Find where the given text appears and provide that cell's center as [x, y] coordinate. 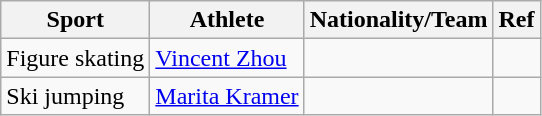
Ref [516, 20]
Vincent Zhou [227, 58]
Sport [76, 20]
Nationality/Team [398, 20]
Figure skating [76, 58]
Athlete [227, 20]
Marita Kramer [227, 96]
Ski jumping [76, 96]
